Return the [X, Y] coordinate for the center point of the cell that contains the specified text.  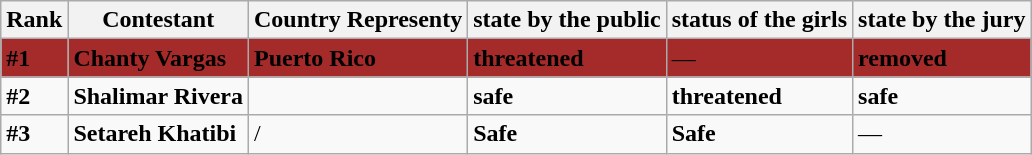
#1 [34, 58]
removed [942, 58]
Setareh Khatibi [158, 134]
status of the girls [759, 20]
state by the public [567, 20]
state by the jury [942, 20]
/ [358, 134]
Contestant [158, 20]
Rank [34, 20]
Shalimar Rivera [158, 96]
Country Representy [358, 20]
Puerto Rico [358, 58]
#3 [34, 134]
#2 [34, 96]
Chanty Vargas [158, 58]
